Detect which cell encompasses the target text, then output its (X, Y) center coordinate. 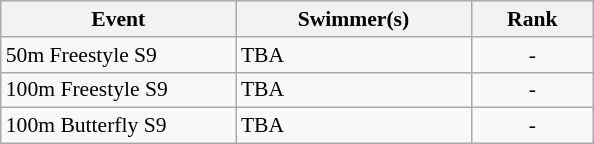
Event (118, 19)
100m Freestyle S9 (118, 90)
Swimmer(s) (354, 19)
Rank (532, 19)
100m Butterfly S9 (118, 126)
50m Freestyle S9 (118, 55)
